Output the [X, Y] coordinate of the center of the cell containing the given text.  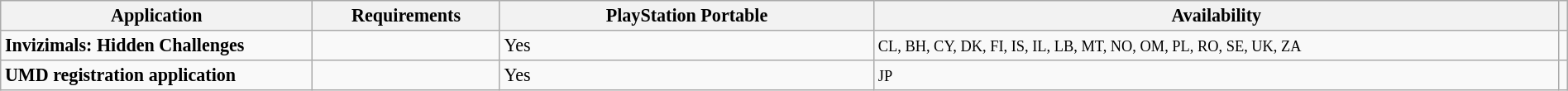
Requirements [407, 15]
UMD registration application [157, 74]
Availability [1217, 15]
CL, BH, CY, DK, FI, IS, IL, LB, MT, NO, OM, PL, RO, SE, UK, ZA [1217, 45]
JP [1217, 74]
PlayStation Portable [686, 15]
Application [157, 15]
Invizimals: Hidden Challenges [157, 45]
